Determine the [X, Y] coordinate at the center of the cell enclosing the given text.  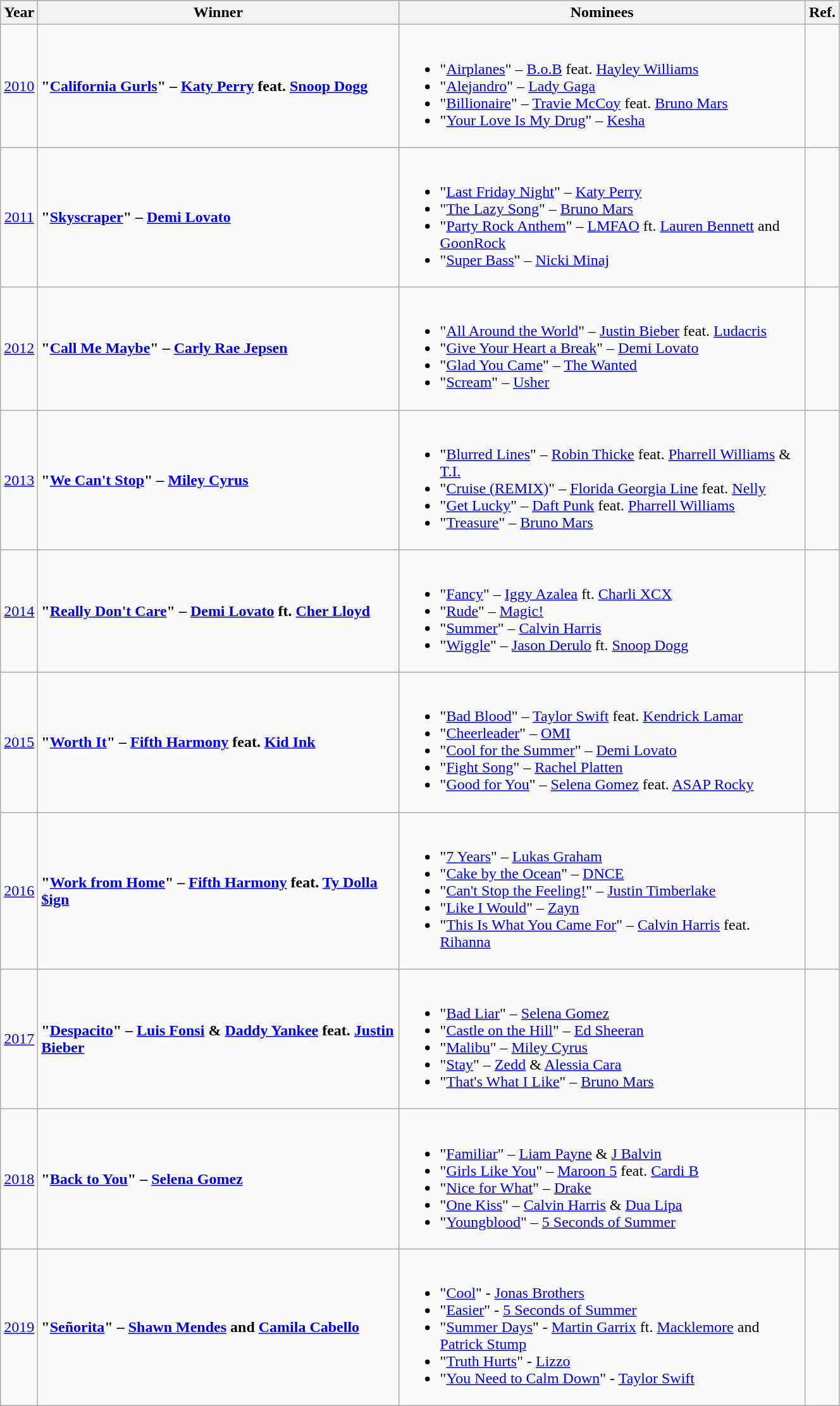
"Really Don't Care" – Demi Lovato ft. Cher Lloyd [218, 611]
"Señorita" – Shawn Mendes and Camila Cabello [218, 1327]
2016 [19, 891]
"Skyscraper" – Demi Lovato [218, 218]
"All Around the World" – Justin Bieber feat. Ludacris"Give Your Heart a Break" – Demi Lovato"Glad You Came" – The Wanted"Scream" – Usher [602, 348]
2015 [19, 743]
"Work from Home" – Fifth Harmony feat. Ty Dolla $ign [218, 891]
"Fancy" – Iggy Azalea ft. Charli XCX"Rude" – Magic!"Summer" – Calvin Harris"Wiggle" – Jason Derulo ft. Snoop Dogg [602, 611]
2011 [19, 218]
2017 [19, 1039]
"Back to You" – Selena Gomez [218, 1179]
"Call Me Maybe" – Carly Rae Jepsen [218, 348]
Year [19, 13]
2018 [19, 1179]
"California Gurls" – Katy Perry feat. Snoop Dogg [218, 86]
2013 [19, 479]
"We Can't Stop" – Miley Cyrus [218, 479]
2010 [19, 86]
"Despacito" – Luis Fonsi & Daddy Yankee feat. Justin Bieber [218, 1039]
Winner [218, 13]
"Bad Liar" – Selena Gomez"Castle on the Hill" – Ed Sheeran"Malibu" – Miley Cyrus"Stay" – Zedd & Alessia Cara"That's What I Like" – Bruno Mars [602, 1039]
"Airplanes" – B.o.B feat. Hayley Williams"Alejandro" – Lady Gaga"Billionaire" – Travie McCoy feat. Bruno Mars"Your Love Is My Drug" – Kesha [602, 86]
Ref. [822, 13]
"Worth It" – Fifth Harmony feat. Kid Ink [218, 743]
Nominees [602, 13]
2014 [19, 611]
2012 [19, 348]
2019 [19, 1327]
"Last Friday Night" – Katy Perry"The Lazy Song" – Bruno Mars"Party Rock Anthem" – LMFAO ft. Lauren Bennett and GoonRock"Super Bass" – Nicki Minaj [602, 218]
